Scan for the cell matching the given text and deliver its [x, y] coordinate at center. 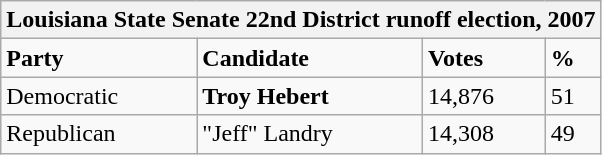
Republican [99, 134]
% [573, 58]
14,876 [484, 96]
"Jeff" Landry [310, 134]
Democratic [99, 96]
51 [573, 96]
Troy Hebert [310, 96]
Votes [484, 58]
49 [573, 134]
Louisiana State Senate 22nd District runoff election, 2007 [301, 20]
Candidate [310, 58]
Party [99, 58]
14,308 [484, 134]
